Pinpoint the cell where the given text exists, returning its (X, Y) midpoint coordinate. 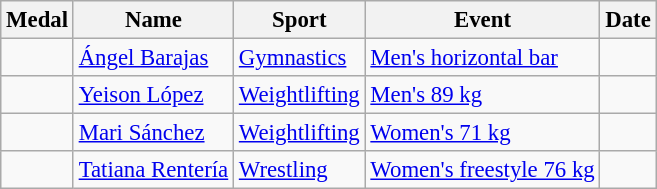
Women's 71 kg (482, 133)
Sport (300, 20)
Ángel Barajas (153, 58)
Tatiana Rentería (153, 170)
Women's freestyle 76 kg (482, 170)
Yeison López (153, 95)
Men's 89 kg (482, 95)
Gymnastics (300, 58)
Date (628, 20)
Name (153, 20)
Wrestling (300, 170)
Medal (38, 20)
Event (482, 20)
Mari Sánchez (153, 133)
Men's horizontal bar (482, 58)
